Capture the cell that displays the provided text and extract its [x, y] central coordinate. 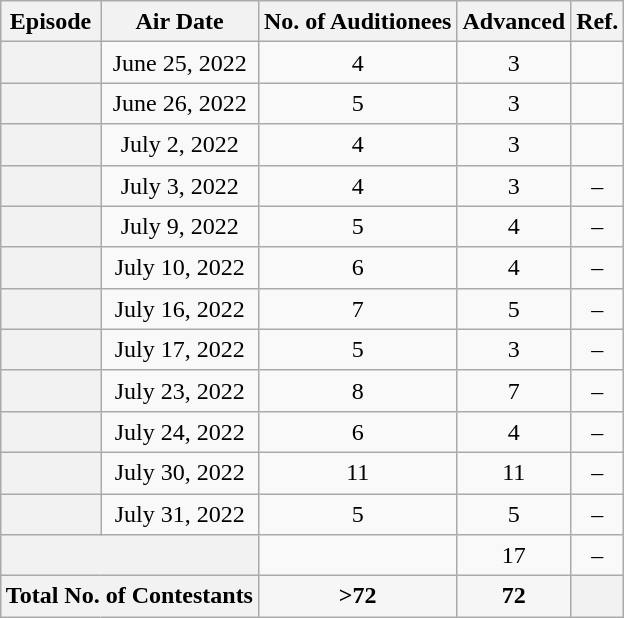
No. of Auditionees [357, 22]
June 26, 2022 [180, 104]
June 25, 2022 [180, 62]
Air Date [180, 22]
Ref. [598, 22]
July 3, 2022 [180, 186]
8 [357, 390]
Episode [50, 22]
July 17, 2022 [180, 350]
July 23, 2022 [180, 390]
July 31, 2022 [180, 514]
17 [514, 556]
July 10, 2022 [180, 268]
July 24, 2022 [180, 432]
72 [514, 596]
>72 [357, 596]
Advanced [514, 22]
July 16, 2022 [180, 308]
July 30, 2022 [180, 472]
Total No. of Contestants [129, 596]
July 9, 2022 [180, 226]
July 2, 2022 [180, 144]
